Pinpoint the cell where the given text exists, returning its (X, Y) midpoint coordinate. 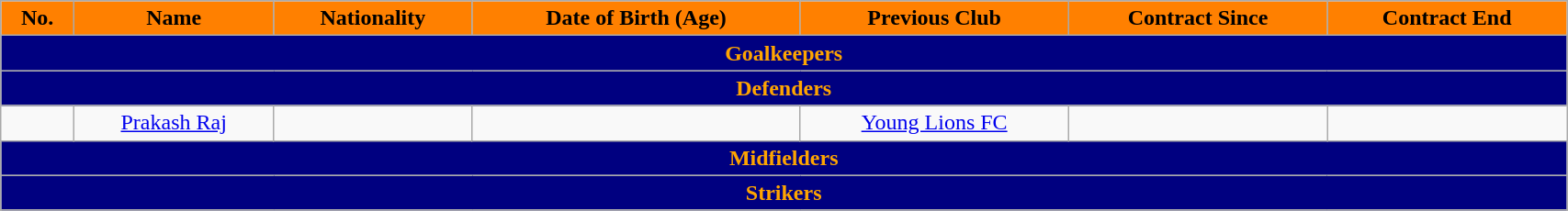
Contract End (1448, 18)
Midfielders (784, 158)
Strikers (784, 193)
Defenders (784, 88)
Name (175, 18)
Young Lions FC (934, 123)
Previous Club (934, 18)
Date of Birth (Age) (636, 18)
Goalkeepers (784, 53)
Contract Since (1198, 18)
Prakash Raj (175, 123)
Nationality (373, 18)
No. (38, 18)
